Capture the cell that displays the provided text and extract its (X, Y) central coordinate. 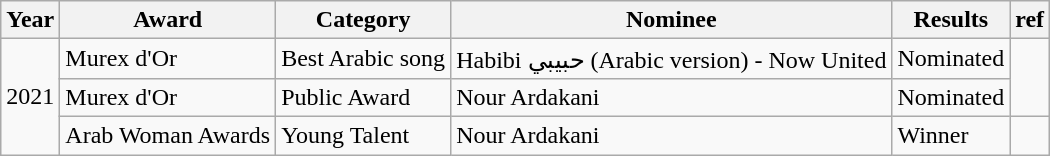
Young Talent (364, 135)
Habibi حبيبي (Arabic version) - Now United (672, 59)
Category (364, 20)
Award (168, 20)
Best Arabic song (364, 59)
Results (951, 20)
Winner (951, 135)
Nominee (672, 20)
Public Award (364, 97)
ref (1030, 20)
Year (30, 20)
2021 (30, 97)
Arab Woman Awards (168, 135)
